From the cell containing the given text, extract its center point as (X, Y) coordinate. 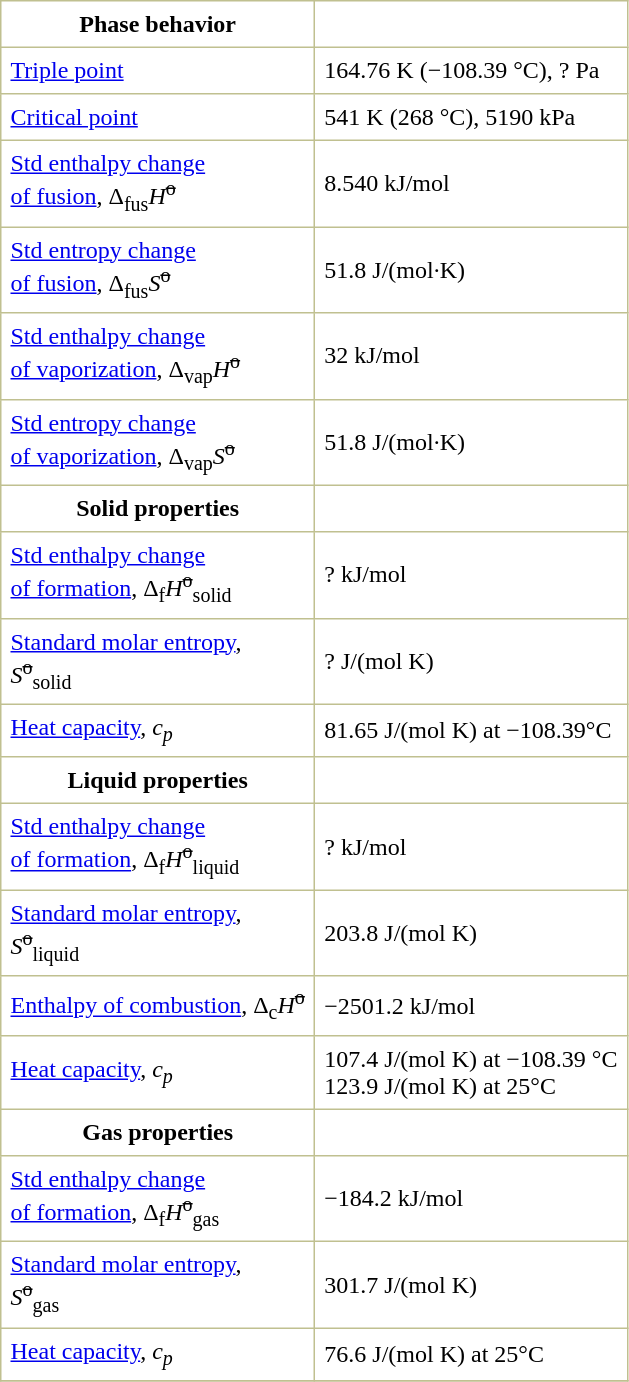
−184.2 kJ/mol (472, 1198)
Std enthalpy changeof fusion, ΔfusHo (158, 183)
164.76 K (−108.39 °C), ? Pa (472, 70)
Std enthalpy changeof formation, ΔfHoliquid (158, 847)
Std enthalpy changeof formation, ΔfHosolid (158, 575)
Phase behavior (158, 24)
Std entropy changeof fusion, ΔfusSo (158, 270)
? J/(mol K) (472, 661)
Solid properties (158, 508)
Std entropy changeof vaporization, ΔvapSo (158, 442)
203.8 J/(mol K) (472, 933)
Critical point (158, 117)
Standard molar entropy,Sogas (158, 1285)
76.6 J/(mol K) at 25°C (472, 1354)
Triple point (158, 70)
107.4 J/(mol K) at −108.39 °C123.9 J/(mol K) at 25°C (472, 1072)
−2501.2 kJ/mol (472, 1006)
Standard molar entropy,Sosolid (158, 661)
32 kJ/mol (472, 356)
Standard molar entropy,Soliquid (158, 933)
8.540 kJ/mol (472, 183)
Liquid properties (158, 780)
301.7 J/(mol K) (472, 1285)
Gas properties (158, 1132)
Enthalpy of combustion, ΔcHo (158, 1006)
Std enthalpy changeof formation, ΔfHogas (158, 1198)
81.65 J/(mol K) at −108.39°C (472, 730)
Std enthalpy changeof vaporization, ΔvapHo (158, 356)
541 K (268 °C), 5190 kPa (472, 117)
